Return [X, Y] of the center of cell containing provided text 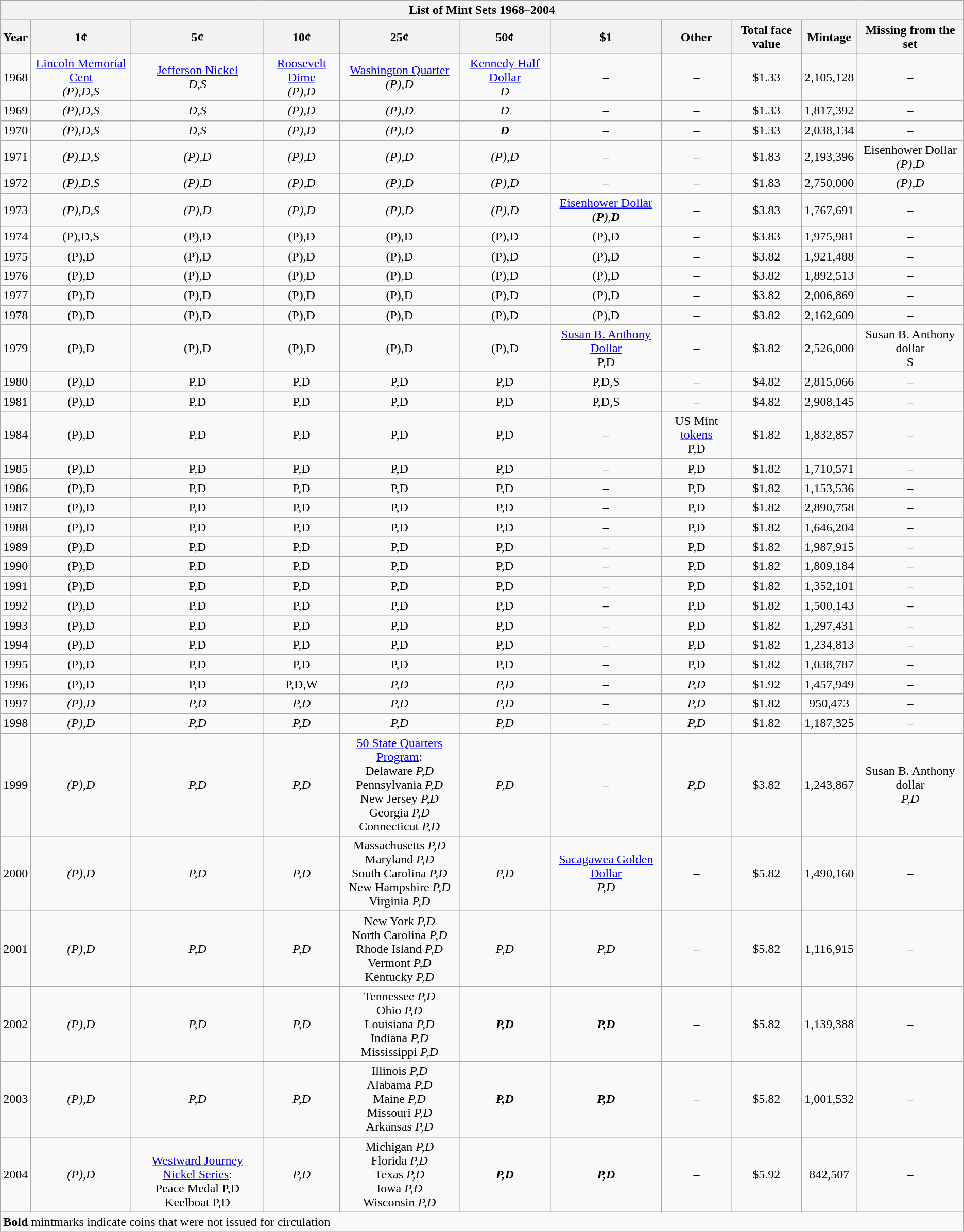
List of Mint Sets 1968–2004 [482, 10]
2002 [15, 1024]
$1 [606, 37]
New York P,DNorth Carolina P,DRhode Island P,DVermont P,DKentucky P,D [400, 949]
1970 [15, 130]
1985 [15, 468]
1980 [15, 382]
1,975,981 [829, 236]
1999 [15, 785]
Tennessee P,DOhio P,DLouisiana P,DIndiana P,DMississippi P,D [400, 1024]
Missing from the set [910, 37]
1,001,532 [829, 1099]
2,890,758 [829, 508]
1969 [15, 111]
1¢ [81, 37]
1,297,431 [829, 625]
50 State Quarters Program:Delaware P,DPennsylvania P,DNew Jersey P,DGeorgia P,DConnecticut P,D [400, 785]
2,193,396 [829, 157]
Jefferson NickelD,S [198, 77]
1978 [15, 315]
1,187,325 [829, 723]
1976 [15, 275]
Illinois P,DAlabama P,DMaine P,DMissouri P,DArkansas P,D [400, 1099]
Susan B. Anthony DollarP,D [606, 349]
2003 [15, 1099]
Bold mintmarks indicate coins that were not issued for circulation [482, 1222]
1,457,949 [829, 684]
950,473 [829, 704]
2,750,000 [829, 183]
1981 [15, 402]
1,987,915 [829, 547]
Lincoln Memorial Cent(P),D,S [81, 77]
$5.92 [766, 1174]
1994 [15, 645]
P,D,W [302, 684]
1968 [15, 77]
Mintage [829, 37]
1991 [15, 586]
Total face value [766, 37]
2000 [15, 874]
2,815,066 [829, 382]
1993 [15, 625]
Other [696, 37]
10¢ [302, 37]
2,006,869 [829, 295]
1,139,388 [829, 1024]
1984 [15, 435]
1,243,867 [829, 785]
1,809,184 [829, 566]
1,921,488 [829, 256]
1,490,160 [829, 874]
1,832,857 [829, 435]
Westward Journey Nickel Series: Peace Medal P,D Keelboat P,D [198, 1174]
Washington Quarter(P),D [400, 77]
2,526,000 [829, 349]
Susan B. Anthony dollarS [910, 349]
2,038,134 [829, 130]
1975 [15, 256]
1,817,392 [829, 111]
Susan B. Anthony dollarP,D [910, 785]
Year [15, 37]
1996 [15, 684]
1,153,536 [829, 488]
1972 [15, 183]
Michigan P,DFlorida P,DTexas P,DIowa P,DWisconsin P,D [400, 1174]
1,710,571 [829, 468]
1990 [15, 566]
1986 [15, 488]
1974 [15, 236]
1992 [15, 605]
Massachusetts P,DMaryland P,DSouth Carolina P,DNew Hampshire P,DVirginia P,D [400, 874]
2,105,128 [829, 77]
1997 [15, 704]
2,908,145 [829, 402]
5¢ [198, 37]
Kennedy Half DollarD [505, 77]
1977 [15, 295]
1,116,915 [829, 949]
1,038,787 [829, 664]
1987 [15, 508]
1,646,204 [829, 527]
2,162,609 [829, 315]
US Mint tokensP,D [696, 435]
2001 [15, 949]
50¢ [505, 37]
1,352,101 [829, 586]
1,892,513 [829, 275]
1,500,143 [829, 605]
1973 [15, 210]
Roosevelt Dime(P),D [302, 77]
1988 [15, 527]
842,507 [829, 1174]
1989 [15, 547]
1995 [15, 664]
1,234,813 [829, 645]
2004 [15, 1174]
Sacagawea Golden DollarP,D [606, 874]
1998 [15, 723]
25¢ [400, 37]
1979 [15, 349]
$1.92 [766, 684]
1971 [15, 157]
1,767,691 [829, 210]
